Return the [X, Y] coordinate for the center point of the cell that contains the specified text.  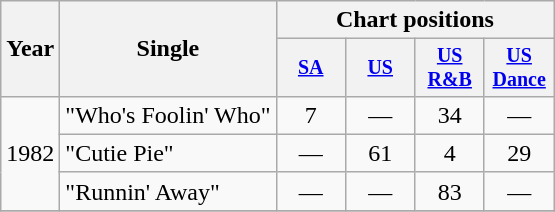
USR&B [450, 68]
Chart positions [415, 20]
7 [310, 115]
83 [450, 191]
34 [450, 115]
"Cutie Pie" [168, 153]
SA [310, 68]
USDance [518, 68]
"Who's Foolin' Who" [168, 115]
"Runnin' Away" [168, 191]
Single [168, 49]
US [380, 68]
1982 [30, 153]
29 [518, 153]
61 [380, 153]
4 [450, 153]
Year [30, 49]
